For the text-containing cell, return its midpoint in [X, Y] coordinate format. 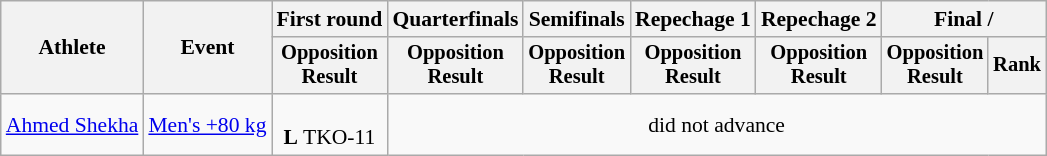
Repechage 2 [819, 19]
Event [207, 48]
First round [330, 19]
Men's +80 kg [207, 124]
Final / [964, 19]
Athlete [72, 48]
Repechage 1 [693, 19]
did not advance [716, 124]
Semifinals [576, 19]
Quarterfinals [455, 19]
Rank [1017, 66]
L TKO-11 [330, 124]
Ahmed Shekha [72, 124]
